Locate the cell with the specified text and output its (x, y) center coordinate. 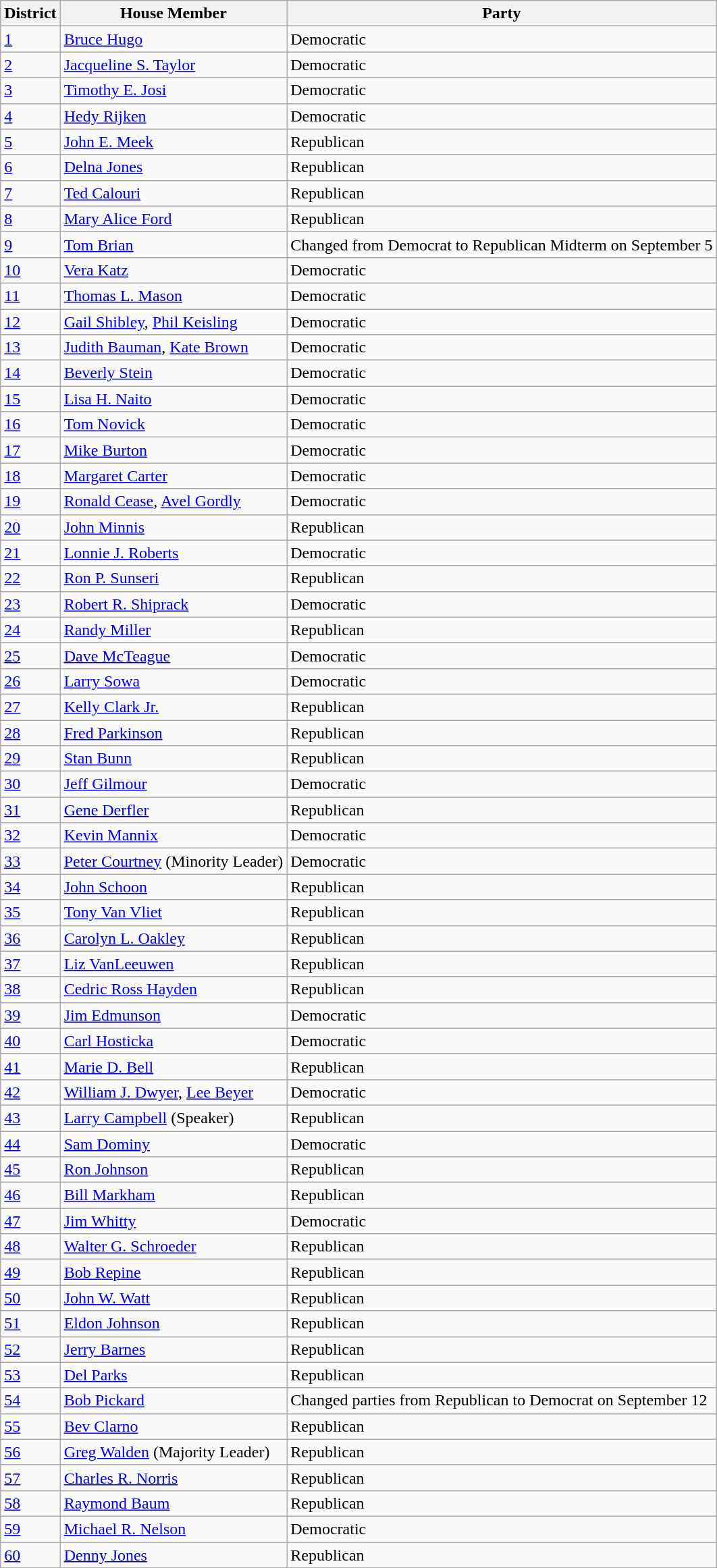
Gail Shibley, Phil Keisling (174, 322)
12 (30, 322)
Dave McTeague (174, 655)
Margaret Carter (174, 476)
37 (30, 964)
Sam Dominy (174, 1144)
28 (30, 732)
60 (30, 1555)
Delna Jones (174, 167)
Jacqueline S. Taylor (174, 65)
Beverly Stein (174, 373)
21 (30, 553)
5 (30, 142)
22 (30, 578)
41 (30, 1066)
30 (30, 784)
20 (30, 527)
Larry Campbell (Speaker) (174, 1118)
John Minnis (174, 527)
Walter G. Schroeder (174, 1247)
Ron P. Sunseri (174, 578)
50 (30, 1298)
District (30, 13)
58 (30, 1503)
Gene Derfler (174, 810)
38 (30, 990)
John E. Meek (174, 142)
Del Parks (174, 1375)
8 (30, 219)
Bob Pickard (174, 1401)
Ted Calouri (174, 193)
Charles R. Norris (174, 1478)
John W. Watt (174, 1298)
48 (30, 1247)
Changed from Democrat to Republican Midterm on September 5 (502, 244)
William J. Dwyer, Lee Beyer (174, 1092)
Tom Brian (174, 244)
Greg Walden (Majority Leader) (174, 1452)
7 (30, 193)
Changed parties from Republican to Democrat on September 12 (502, 1401)
4 (30, 116)
23 (30, 604)
29 (30, 759)
Denny Jones (174, 1555)
10 (30, 270)
2 (30, 65)
Cedric Ross Hayden (174, 990)
Lisa H. Naito (174, 399)
3 (30, 90)
Peter Courtney (Minority Leader) (174, 861)
Jerry Barnes (174, 1349)
House Member (174, 13)
49 (30, 1272)
Jim Edmunson (174, 1015)
11 (30, 296)
45 (30, 1170)
32 (30, 836)
Kevin Mannix (174, 836)
John Schoon (174, 887)
Marie D. Bell (174, 1066)
53 (30, 1375)
Michael R. Nelson (174, 1529)
Bev Clarno (174, 1426)
Party (502, 13)
31 (30, 810)
Tom Novick (174, 425)
Bill Markham (174, 1195)
16 (30, 425)
40 (30, 1041)
43 (30, 1118)
Vera Katz (174, 270)
56 (30, 1452)
Randy Miller (174, 630)
Ronald Cease, Avel Gordly (174, 502)
39 (30, 1015)
Judith Bauman, Kate Brown (174, 348)
Carl Hosticka (174, 1041)
6 (30, 167)
35 (30, 913)
Timothy E. Josi (174, 90)
42 (30, 1092)
13 (30, 348)
Raymond Baum (174, 1503)
26 (30, 681)
19 (30, 502)
Larry Sowa (174, 681)
59 (30, 1529)
9 (30, 244)
Liz VanLeeuwen (174, 964)
Hedy Rijken (174, 116)
Ron Johnson (174, 1170)
47 (30, 1221)
17 (30, 450)
Kelly Clark Jr. (174, 707)
18 (30, 476)
Robert R. Shiprack (174, 604)
54 (30, 1401)
25 (30, 655)
1 (30, 39)
55 (30, 1426)
14 (30, 373)
Mike Burton (174, 450)
Fred Parkinson (174, 732)
15 (30, 399)
Bob Repine (174, 1272)
51 (30, 1324)
46 (30, 1195)
27 (30, 707)
52 (30, 1349)
24 (30, 630)
57 (30, 1478)
Lonnie J. Roberts (174, 553)
Thomas L. Mason (174, 296)
Mary Alice Ford (174, 219)
36 (30, 938)
33 (30, 861)
Stan Bunn (174, 759)
Carolyn L. Oakley (174, 938)
Eldon Johnson (174, 1324)
Jim Whitty (174, 1221)
Jeff Gilmour (174, 784)
44 (30, 1144)
Tony Van Vliet (174, 913)
Bruce Hugo (174, 39)
34 (30, 887)
